Return (X, Y) of the center of cell containing provided text 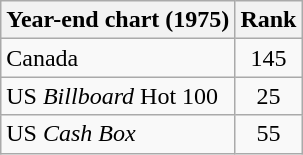
55 (268, 134)
Year-end chart (1975) (118, 20)
145 (268, 58)
Rank (268, 20)
Canada (118, 58)
US Cash Box (118, 134)
25 (268, 96)
US Billboard Hot 100 (118, 96)
